Scan for the cell matching the given text and deliver its [X, Y] coordinate at center. 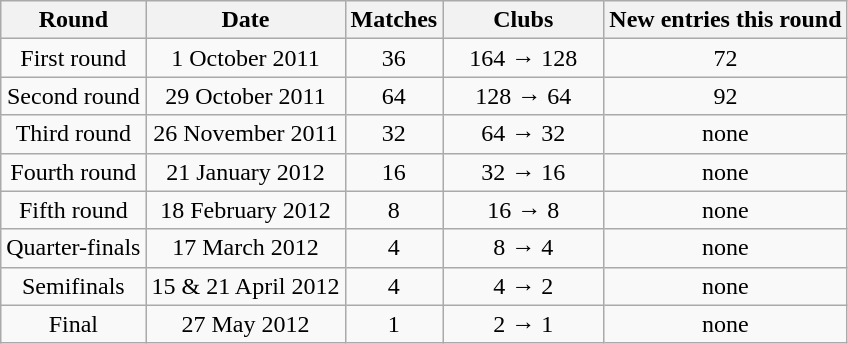
36 [394, 58]
128 → 64 [524, 96]
Fifth round [74, 210]
Semifinals [74, 286]
Clubs [524, 20]
16 → 8 [524, 210]
26 November 2011 [246, 134]
Final [74, 324]
1 October 2011 [246, 58]
New entries this round [726, 20]
17 March 2012 [246, 248]
Third round [74, 134]
Second round [74, 96]
16 [394, 172]
92 [726, 96]
64 [394, 96]
32 [394, 134]
First round [74, 58]
8 → 4 [524, 248]
72 [726, 58]
27 May 2012 [246, 324]
15 & 21 April 2012 [246, 286]
Matches [394, 20]
29 October 2011 [246, 96]
Fourth round [74, 172]
4 → 2 [524, 286]
Round [74, 20]
Quarter-finals [74, 248]
164 → 128 [524, 58]
8 [394, 210]
Date [246, 20]
2 → 1 [524, 324]
1 [394, 324]
32 → 16 [524, 172]
21 January 2012 [246, 172]
18 February 2012 [246, 210]
64 → 32 [524, 134]
